Pinpoint the cell where the given text exists, returning its (X, Y) midpoint coordinate. 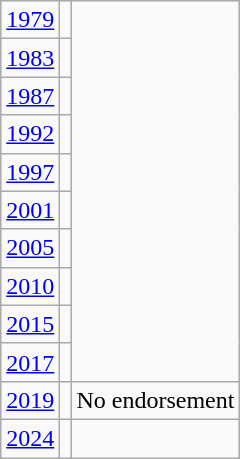
No endorsement (156, 400)
2015 (30, 324)
2001 (30, 210)
2019 (30, 400)
1979 (30, 20)
2024 (30, 438)
1997 (30, 172)
1987 (30, 96)
1992 (30, 134)
2017 (30, 362)
2010 (30, 286)
2005 (30, 248)
1983 (30, 58)
